Find where the given text appears and provide that cell's center as [x, y] coordinate. 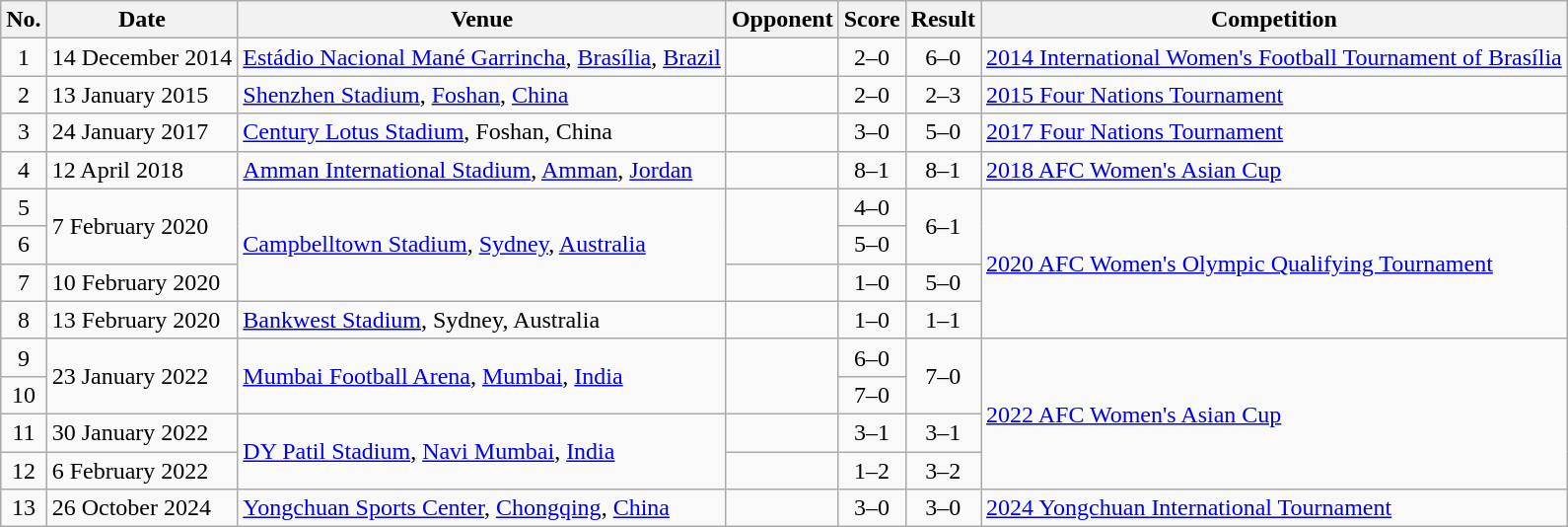
7 [24, 282]
2 [24, 95]
Score [872, 20]
Bankwest Stadium, Sydney, Australia [482, 320]
10 [24, 395]
3–2 [943, 471]
30 January 2022 [142, 432]
24 January 2017 [142, 132]
2018 AFC Women's Asian Cup [1274, 170]
2022 AFC Women's Asian Cup [1274, 414]
Venue [482, 20]
Mumbai Football Arena, Mumbai, India [482, 376]
Date [142, 20]
1 [24, 57]
26 October 2024 [142, 508]
10 February 2020 [142, 282]
23 January 2022 [142, 376]
Opponent [782, 20]
8 [24, 320]
6 [24, 245]
12 [24, 471]
1–2 [872, 471]
2024 Yongchuan International Tournament [1274, 508]
3 [24, 132]
Century Lotus Stadium, Foshan, China [482, 132]
2–3 [943, 95]
13 January 2015 [142, 95]
4 [24, 170]
2015 Four Nations Tournament [1274, 95]
9 [24, 357]
14 December 2014 [142, 57]
7 February 2020 [142, 226]
Yongchuan Sports Center, Chongqing, China [482, 508]
13 [24, 508]
Campbelltown Stadium, Sydney, Australia [482, 245]
4–0 [872, 207]
6–1 [943, 226]
Estádio Nacional Mané Garrincha, Brasília, Brazil [482, 57]
No. [24, 20]
Amman International Stadium, Amman, Jordan [482, 170]
13 February 2020 [142, 320]
5 [24, 207]
2017 Four Nations Tournament [1274, 132]
11 [24, 432]
1–1 [943, 320]
2020 AFC Women's Olympic Qualifying Tournament [1274, 263]
Shenzhen Stadium, Foshan, China [482, 95]
2014 International Women's Football Tournament of Brasília [1274, 57]
DY Patil Stadium, Navi Mumbai, India [482, 451]
12 April 2018 [142, 170]
Competition [1274, 20]
6 February 2022 [142, 471]
Result [943, 20]
